Find where the given text appears and provide that cell's center as (X, Y) coordinate. 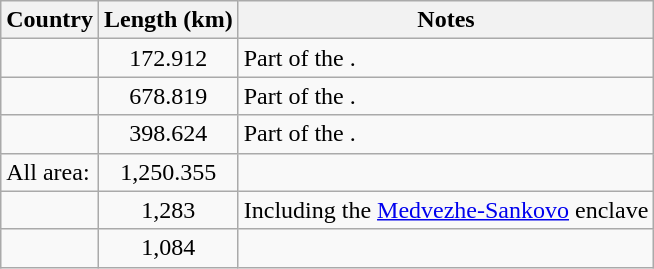
1,283 (168, 210)
Country (50, 20)
All area: (50, 172)
1,250.355 (168, 172)
1,084 (168, 248)
Including the Medvezhe-Sankovo enclave (446, 210)
678.819 (168, 96)
Length (km) (168, 20)
172.912 (168, 58)
Notes (446, 20)
398.624 (168, 134)
